Provide the (X, Y) coordinate of the cell's center where the given text is located.  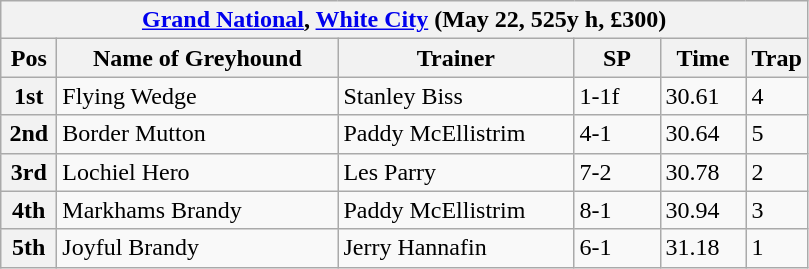
Pos (29, 58)
5th (29, 248)
Border Mutton (198, 134)
1 (776, 248)
Flying Wedge (198, 96)
Stanley Biss (456, 96)
SP (617, 58)
Markhams Brandy (198, 210)
Trainer (456, 58)
5 (776, 134)
3 (776, 210)
8-1 (617, 210)
3rd (29, 172)
Joyful Brandy (198, 248)
30.64 (703, 134)
Name of Greyhound (198, 58)
6-1 (617, 248)
2 (776, 172)
1st (29, 96)
7-2 (617, 172)
Trap (776, 58)
Time (703, 58)
Lochiel Hero (198, 172)
Les Parry (456, 172)
Jerry Hannafin (456, 248)
4 (776, 96)
Grand National, White City (May 22, 525y h, £300) (404, 20)
30.94 (703, 210)
4-1 (617, 134)
30.78 (703, 172)
30.61 (703, 96)
4th (29, 210)
2nd (29, 134)
31.18 (703, 248)
1-1f (617, 96)
